Output the [x, y] coordinate of the center of the cell containing the given text.  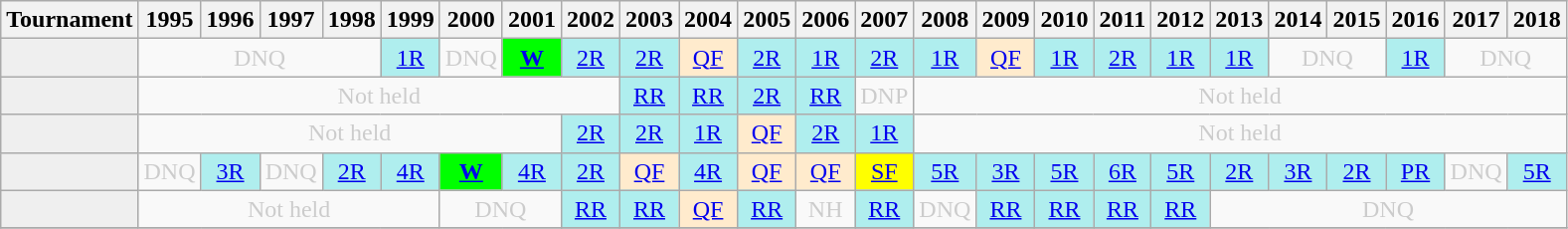
NH [825, 209]
1998 [352, 20]
2015 [1356, 20]
2016 [1416, 20]
1997 [290, 20]
2001 [531, 20]
6R [1123, 171]
2017 [1476, 20]
2000 [471, 20]
DNP [885, 96]
1996 [231, 20]
2018 [1537, 20]
2014 [1299, 20]
2003 [648, 20]
2006 [825, 20]
2008 [945, 20]
PR [1416, 171]
2005 [768, 20]
Tournament [70, 20]
1999 [410, 20]
2002 [591, 20]
2007 [885, 20]
2009 [1006, 20]
2013 [1239, 20]
2011 [1123, 20]
SF [885, 171]
2010 [1064, 20]
2012 [1181, 20]
2004 [708, 20]
1995 [169, 20]
